Identify which cell holds the provided text, then report its [x, y] central coordinate. 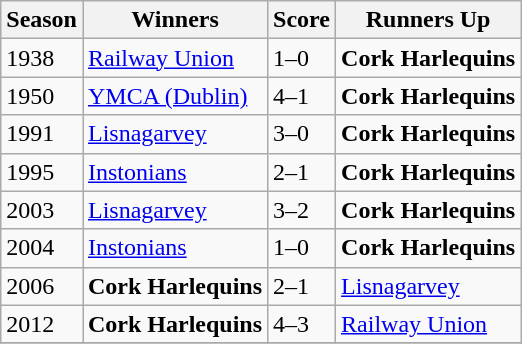
4–3 [302, 324]
2006 [42, 286]
1991 [42, 134]
3–2 [302, 210]
1938 [42, 58]
3–0 [302, 134]
1995 [42, 172]
Score [302, 20]
2003 [42, 210]
Runners Up [428, 20]
Season [42, 20]
1950 [42, 96]
YMCA (Dublin) [174, 96]
2012 [42, 324]
4–1 [302, 96]
2004 [42, 248]
Winners [174, 20]
